Capture the cell that displays the provided text and extract its (X, Y) central coordinate. 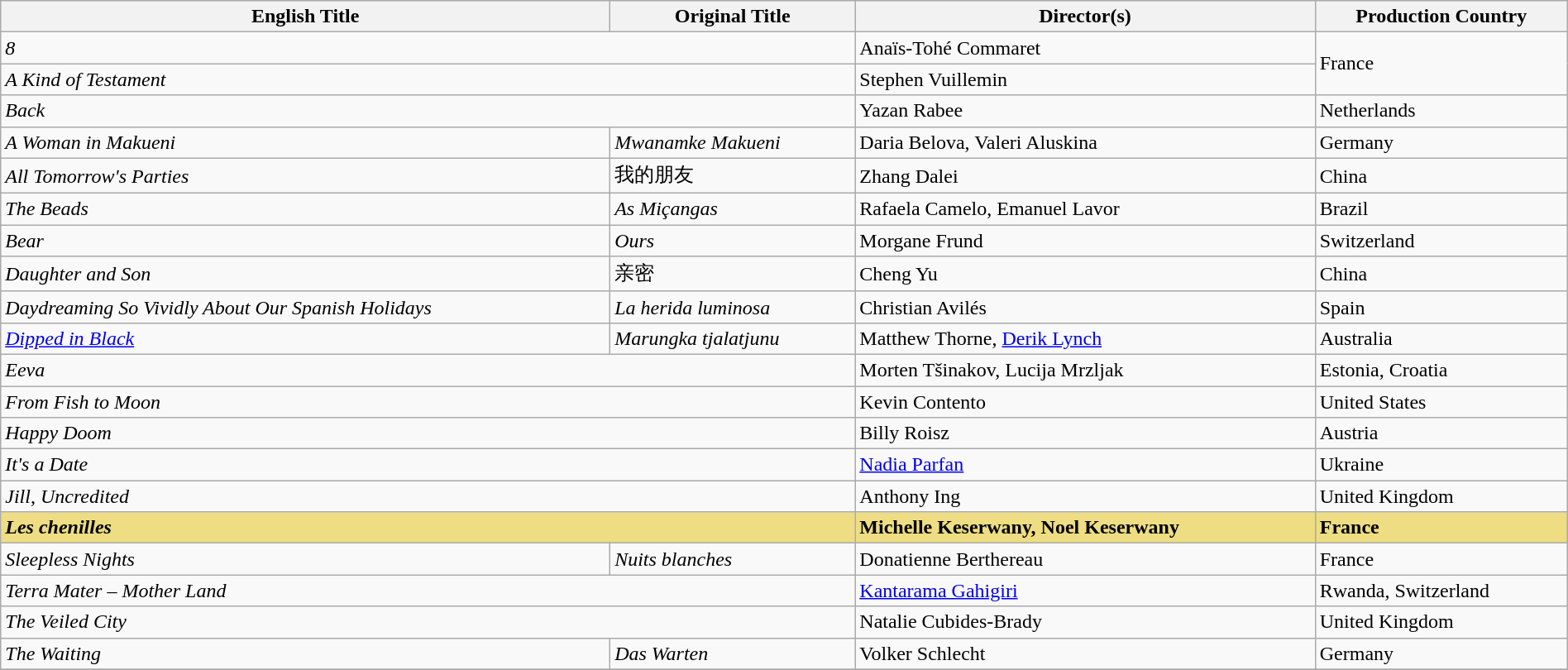
Kevin Contento (1085, 401)
Bear (306, 241)
亲密 (733, 275)
Daydreaming So Vividly About Our Spanish Holidays (306, 307)
我的朋友 (733, 175)
Yazan Rabee (1085, 111)
Nuits blanches (733, 559)
Back (428, 111)
Netherlands (1441, 111)
Michelle Keserwany, Noel Keserwany (1085, 528)
From Fish to Moon (428, 401)
Austria (1441, 433)
Sleepless Nights (306, 559)
Cheng Yu (1085, 275)
Daria Belova, Valeri Aluskina (1085, 142)
Jill, Uncredited (428, 496)
Morgane Frund (1085, 241)
Stephen Vuillemin (1085, 79)
Eeva (428, 370)
Donatienne Berthereau (1085, 559)
All Tomorrow's Parties (306, 175)
Das Warten (733, 653)
Morten Tšinakov, Lucija Mrzljak (1085, 370)
Ours (733, 241)
As Miçangas (733, 209)
Production Country (1441, 17)
Rwanda, Switzerland (1441, 591)
Natalie Cubides-Brady (1085, 622)
It's a Date (428, 465)
8 (428, 48)
Ukraine (1441, 465)
Christian Avilés (1085, 307)
Marungka tjalatjunu (733, 338)
Anaïs-Tohé Commaret (1085, 48)
Volker Schlecht (1085, 653)
Dipped in Black (306, 338)
Billy Roisz (1085, 433)
English Title (306, 17)
Terra Mater – Mother Land (428, 591)
Happy Doom (428, 433)
Mwanamke Makueni (733, 142)
The Veiled City (428, 622)
Original Title (733, 17)
The Waiting (306, 653)
La herida luminosa (733, 307)
Daughter and Son (306, 275)
United States (1441, 401)
Brazil (1441, 209)
Director(s) (1085, 17)
Spain (1441, 307)
Zhang Dalei (1085, 175)
Australia (1441, 338)
A Woman in Makueni (306, 142)
Les chenilles (428, 528)
Rafaela Camelo, Emanuel Lavor (1085, 209)
Switzerland (1441, 241)
A Kind of Testament (428, 79)
Kantarama Gahigiri (1085, 591)
Anthony Ing (1085, 496)
Estonia, Croatia (1441, 370)
Matthew Thorne, Derik Lynch (1085, 338)
The Beads (306, 209)
Nadia Parfan (1085, 465)
